Provide the (X, Y) coordinate of the cell's center where the given text is located.  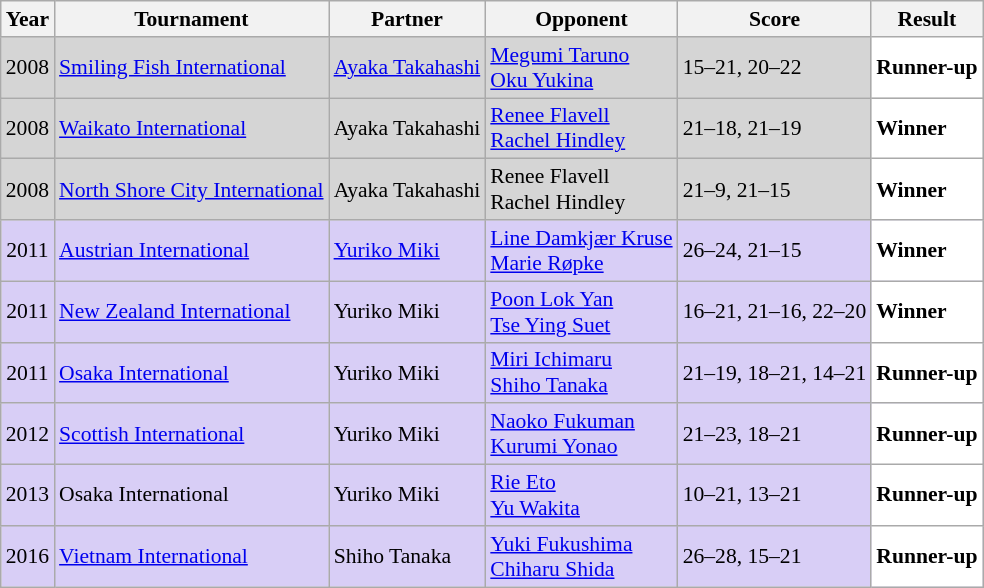
Naoko Fukuman Kurumi Yonao (581, 434)
16–21, 21–16, 22–20 (775, 312)
26–28, 15–21 (775, 556)
21–23, 18–21 (775, 434)
Score (775, 19)
2013 (28, 496)
Yuki Fukushima Chiharu Shida (581, 556)
Year (28, 19)
2016 (28, 556)
Smiling Fish International (192, 68)
2012 (28, 434)
New Zealand International (192, 312)
Partner (408, 19)
21–9, 21–15 (775, 190)
Rie Eto Yu Wakita (581, 496)
10–21, 13–21 (775, 496)
Opponent (581, 19)
Result (926, 19)
Megumi Taruno Oku Yukina (581, 68)
Tournament (192, 19)
26–24, 21–15 (775, 250)
Shiho Tanaka (408, 556)
15–21, 20–22 (775, 68)
Scottish International (192, 434)
21–19, 18–21, 14–21 (775, 372)
Poon Lok Yan Tse Ying Suet (581, 312)
Austrian International (192, 250)
Waikato International (192, 128)
Miri Ichimaru Shiho Tanaka (581, 372)
Vietnam International (192, 556)
North Shore City International (192, 190)
21–18, 21–19 (775, 128)
Line Damkjær Kruse Marie Røpke (581, 250)
